Pinpoint the cell where the given text exists, returning its [x, y] midpoint coordinate. 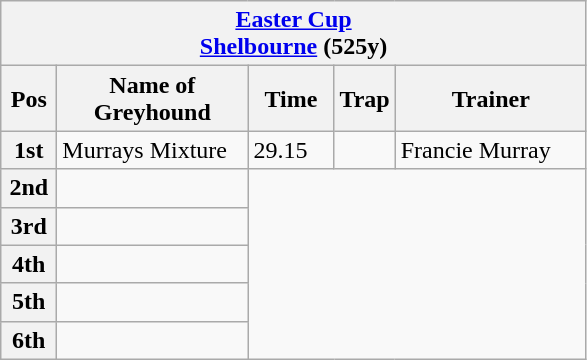
Trainer [490, 98]
Francie Murray [490, 150]
Time [291, 98]
Trap [364, 98]
Name of Greyhound [152, 98]
Murrays Mixture [152, 150]
Pos [29, 98]
4th [29, 264]
2nd [29, 188]
Easter CupShelbourne (525y) [294, 34]
6th [29, 340]
1st [29, 150]
29.15 [291, 150]
3rd [29, 226]
5th [29, 302]
